Detect which cell encompasses the target text, then output its [x, y] center coordinate. 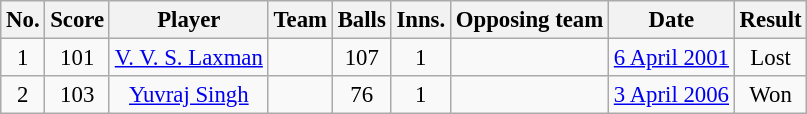
Team [300, 20]
Opposing team [529, 20]
103 [78, 95]
Player [188, 20]
2 [23, 95]
107 [362, 58]
No. [23, 20]
Score [78, 20]
101 [78, 58]
Inns. [420, 20]
Balls [362, 20]
6 April 2001 [672, 58]
Won [770, 95]
Date [672, 20]
Result [770, 20]
Lost [770, 58]
3 April 2006 [672, 95]
V. V. S. Laxman [188, 58]
Yuvraj Singh [188, 95]
76 [362, 95]
